Output the (X, Y) coordinate of the center of the cell containing the given text.  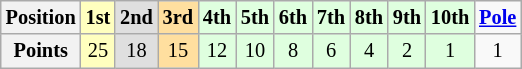
8th (369, 17)
25 (98, 51)
8 (293, 51)
18 (136, 51)
Points (41, 51)
7th (331, 17)
3rd (178, 17)
4th (217, 17)
12 (217, 51)
4 (369, 51)
6th (293, 17)
1st (98, 17)
Pole (498, 17)
2 (407, 51)
9th (407, 17)
6 (331, 51)
Position (41, 17)
10 (255, 51)
2nd (136, 17)
5th (255, 17)
10th (450, 17)
15 (178, 51)
